Pinpoint the cell where the given text exists, returning its [x, y] midpoint coordinate. 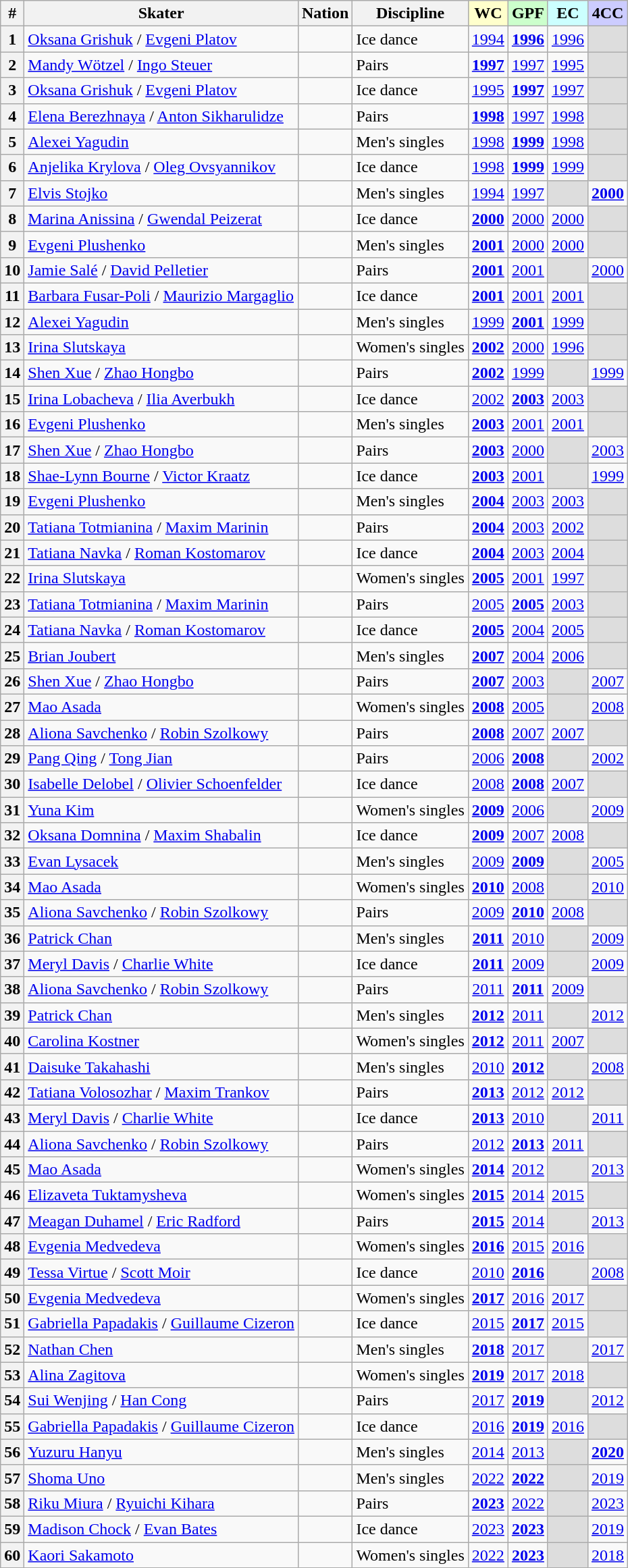
Shae-Lynn Bourne / Victor Kraatz [161, 476]
Jamie Salé / David Pelletier [161, 270]
2 [12, 65]
29 [12, 759]
16 [12, 425]
21 [12, 553]
Yuna Kim [161, 810]
9 [12, 244]
3 [12, 90]
37 [12, 964]
46 [12, 1195]
Oksana Domnina / Maxim Shabalin [161, 836]
Kaori Sakamoto [161, 1555]
Pang Qing / Tong Jian [161, 759]
52 [12, 1349]
EC [567, 13]
17 [12, 450]
Riku Miura / Ryuichi Kihara [161, 1503]
Elizaveta Tuktamysheva [161, 1195]
53 [12, 1375]
11 [12, 296]
7 [12, 193]
6 [12, 167]
Nathan Chen [161, 1349]
25 [12, 655]
33 [12, 861]
Isabelle Delobel / Olivier Schoenfelder [161, 784]
20 [12, 527]
1 [12, 39]
45 [12, 1170]
35 [12, 913]
Carolina Kostner [161, 1041]
# [12, 13]
40 [12, 1041]
13 [12, 348]
39 [12, 1015]
WC [488, 13]
19 [12, 502]
49 [12, 1272]
Irina Lobacheva / Ilia Averbukh [161, 399]
Anjelika Krylova / Oleg Ovsyannikov [161, 167]
38 [12, 990]
Evan Lysacek [161, 861]
32 [12, 836]
22 [12, 578]
42 [12, 1092]
36 [12, 938]
56 [12, 1452]
Brian Joubert [161, 655]
2020 [608, 1452]
4CC [608, 13]
27 [12, 707]
50 [12, 1298]
Sui Wenjing / Han Cong [161, 1401]
5 [12, 142]
48 [12, 1247]
Yuzuru Hanyu [161, 1452]
Madison Chock / Evan Bates [161, 1529]
54 [12, 1401]
47 [12, 1221]
24 [12, 630]
Nation [325, 13]
34 [12, 887]
8 [12, 219]
Mandy Wötzel / Ingo Steuer [161, 65]
Elvis Stojko [161, 193]
Marina Anissina / Gwendal Peizerat [161, 219]
30 [12, 784]
26 [12, 681]
57 [12, 1478]
Tatiana Volosozhar / Maxim Trankov [161, 1092]
Alina Zagitova [161, 1375]
Meagan Duhamel / Eric Radford [161, 1221]
4 [12, 116]
Barbara Fusar-Poli / Maurizio Margaglio [161, 296]
58 [12, 1503]
Skater [161, 13]
10 [12, 270]
60 [12, 1555]
31 [12, 810]
43 [12, 1118]
41 [12, 1066]
18 [12, 476]
Discipline [411, 13]
Shoma Uno [161, 1478]
Elena Berezhnaya / Anton Sikharulidze [161, 116]
55 [12, 1426]
15 [12, 399]
59 [12, 1529]
GPF [528, 13]
23 [12, 604]
12 [12, 322]
51 [12, 1324]
28 [12, 732]
Daisuke Takahashi [161, 1066]
44 [12, 1144]
14 [12, 373]
Tessa Virtue / Scott Moir [161, 1272]
